For the text-containing cell, return its midpoint in [X, Y] coordinate format. 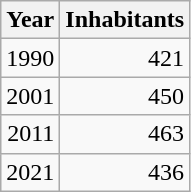
421 [125, 58]
2001 [30, 96]
2011 [30, 134]
Inhabitants [125, 20]
463 [125, 134]
Year [30, 20]
450 [125, 96]
436 [125, 172]
2021 [30, 172]
1990 [30, 58]
